Find where the given text appears and provide that cell's center as [X, Y] coordinate. 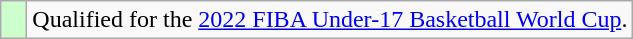
Qualified for the 2022 FIBA Under-17 Basketball World Cup. [330, 20]
